Identify which cell holds the provided text, then report its (X, Y) central coordinate. 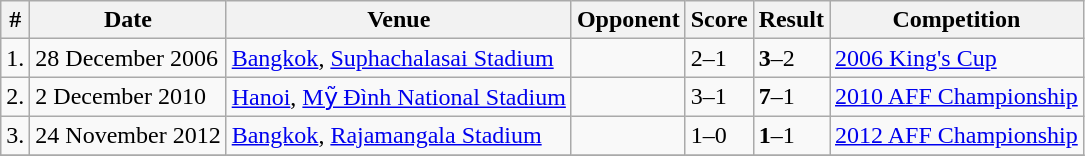
Hanoi, Mỹ Đình National Stadium (398, 97)
2–1 (719, 58)
28 December 2006 (128, 58)
Bangkok, Suphachalasai Stadium (398, 58)
# (16, 20)
2010 AFF Championship (957, 97)
3–1 (719, 97)
2012 AFF Championship (957, 135)
3. (16, 135)
Result (791, 20)
2006 King's Cup (957, 58)
Date (128, 20)
1–1 (791, 135)
24 November 2012 (128, 135)
Bangkok, Rajamangala Stadium (398, 135)
7–1 (791, 97)
2 December 2010 (128, 97)
Opponent (628, 20)
1–0 (719, 135)
3–2 (791, 58)
Venue (398, 20)
2. (16, 97)
Competition (957, 20)
1. (16, 58)
Score (719, 20)
